Scan for the cell matching the given text and deliver its (X, Y) coordinate at center. 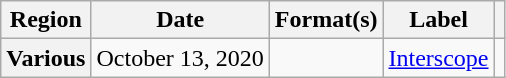
Interscope (438, 58)
Label (438, 20)
Date (180, 20)
Various (46, 58)
October 13, 2020 (180, 58)
Format(s) (326, 20)
Region (46, 20)
